Find where the given text appears and provide that cell's center as [X, Y] coordinate. 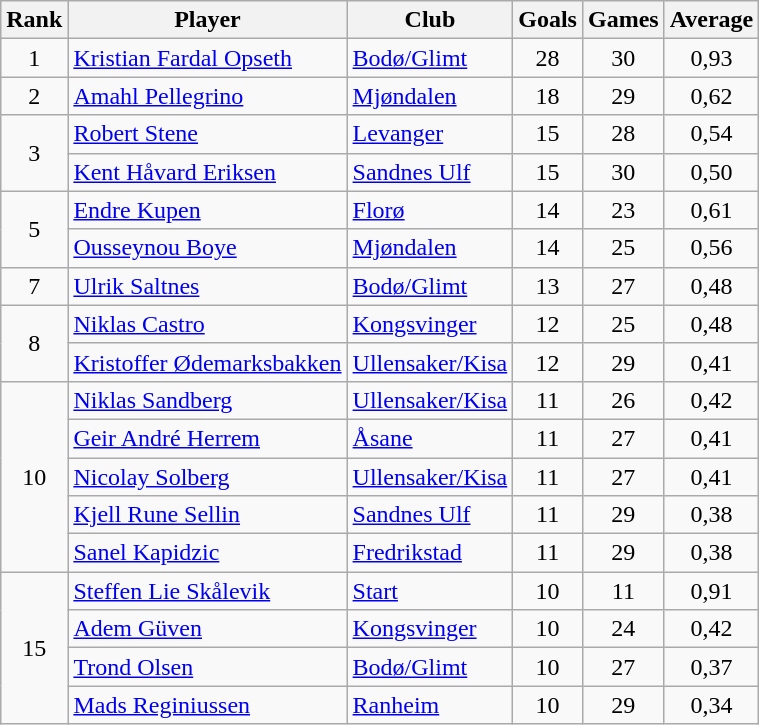
8 [34, 343]
Goals [548, 20]
Games [623, 20]
Rank [34, 20]
Steffen Lie Skålevik [208, 591]
Åsane [430, 438]
5 [34, 229]
Start [430, 591]
Geir André Herrem [208, 438]
3 [34, 153]
0,37 [712, 667]
Fredrikstad [430, 553]
Niklas Sandberg [208, 400]
24 [623, 629]
Club [430, 20]
1 [34, 58]
Sanel Kapidzic [208, 553]
0,62 [712, 96]
Niklas Castro [208, 324]
Ousseynou Boye [208, 248]
Kristian Fardal Opseth [208, 58]
Nicolay Solberg [208, 477]
18 [548, 96]
0,56 [712, 248]
Adem Güven [208, 629]
Trond Olsen [208, 667]
Levanger [430, 134]
0,54 [712, 134]
13 [548, 286]
0,34 [712, 705]
0,93 [712, 58]
Ulrik Saltnes [208, 286]
0,91 [712, 591]
Average [712, 20]
26 [623, 400]
23 [623, 210]
Robert Stene [208, 134]
Kristoffer Ødemarksbakken [208, 362]
2 [34, 96]
Florø [430, 210]
7 [34, 286]
Amahl Pellegrino [208, 96]
Ranheim [430, 705]
0,50 [712, 172]
Endre Kupen [208, 210]
Kent Håvard Eriksen [208, 172]
Player [208, 20]
0,61 [712, 210]
Kjell Rune Sellin [208, 515]
Mads Reginiussen [208, 705]
